For the text-containing cell, return its midpoint in (x, y) coordinate format. 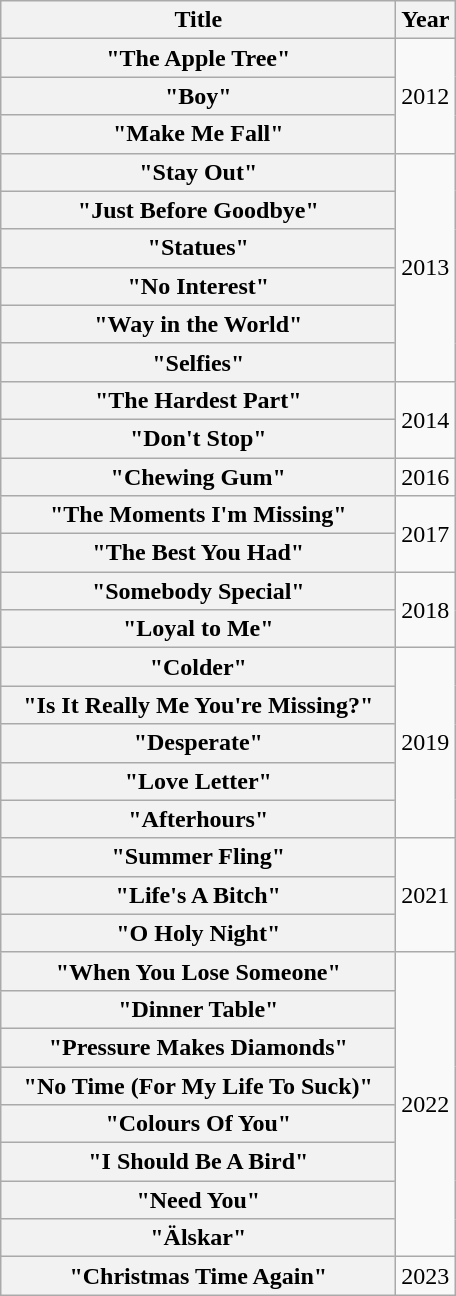
"Don't Stop" (198, 438)
"Älskar" (198, 1238)
2013 (426, 267)
2021 (426, 895)
2012 (426, 96)
"When You Lose Someone" (198, 971)
"Just Before Goodbye" (198, 210)
"Colder" (198, 667)
Year (426, 20)
"Way in the World" (198, 324)
"Need You" (198, 1200)
"Loyal to Me" (198, 629)
"The Moments I'm Missing" (198, 515)
2019 (426, 743)
"No Interest" (198, 286)
2018 (426, 610)
"Make Me Fall" (198, 134)
"Love Letter" (198, 781)
2016 (426, 477)
"Life's A Bitch" (198, 895)
"The Best You Had" (198, 553)
"Chewing Gum" (198, 477)
"Somebody Special" (198, 591)
2014 (426, 419)
"No Time (For My Life To Suck)" (198, 1085)
"Stay Out" (198, 172)
"Is It Really Me You're Missing?" (198, 705)
"Desperate" (198, 743)
Title (198, 20)
"Christmas Time Again" (198, 1276)
"Boy" (198, 96)
"The Apple Tree" (198, 58)
"Dinner Table" (198, 1009)
2017 (426, 534)
2022 (426, 1104)
2023 (426, 1276)
"Summer Fling" (198, 857)
"Colours Of You" (198, 1124)
"Afterhours" (198, 819)
"Selfies" (198, 362)
"The Hardest Part" (198, 400)
"Statues" (198, 248)
"I Should Be A Bird" (198, 1162)
"O Holy Night" (198, 933)
"Pressure Makes Diamonds" (198, 1047)
